Extract the (x, y) coordinate from the center of the cell holding the provided text.  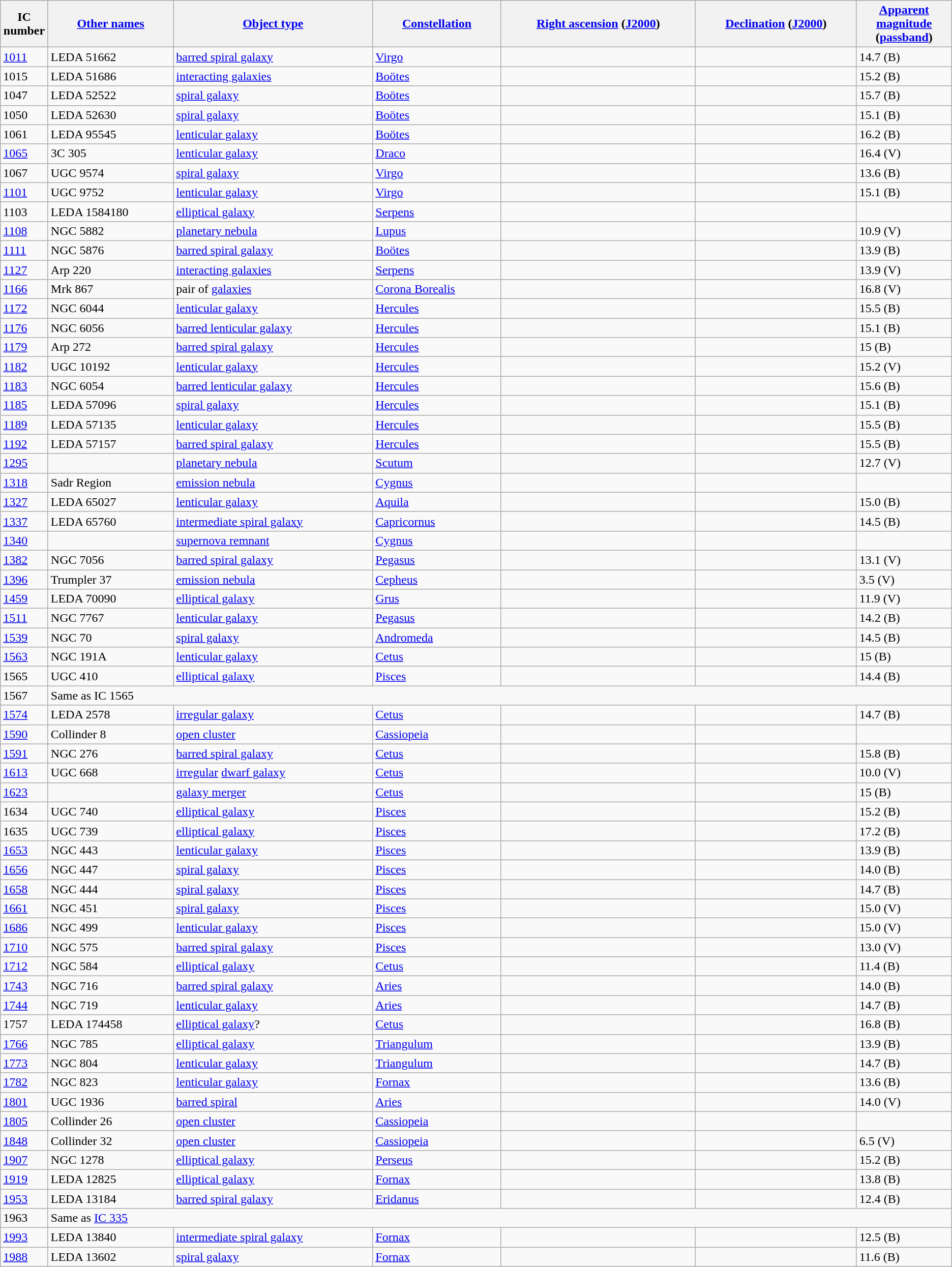
13.8 (B) (904, 1179)
1953 (24, 1198)
1963 (24, 1218)
1613 (24, 773)
Perseus (437, 1160)
Mrk 867 (111, 289)
1635 (24, 831)
1185 (24, 405)
NGC 823 (111, 1082)
barred spiral (273, 1102)
1801 (24, 1102)
NGC 7767 (111, 618)
1988 (24, 1257)
Capricornus (437, 521)
16.8 (V) (904, 289)
1590 (24, 734)
1653 (24, 850)
LEDA 65760 (111, 521)
11.4 (B) (904, 967)
UGC 739 (111, 831)
UGC 10192 (111, 367)
NGC 6056 (111, 328)
Aquila (437, 502)
1563 (24, 657)
IC number (24, 24)
1337 (24, 521)
1176 (24, 328)
NGC 444 (111, 889)
supernova remnant (273, 540)
1127 (24, 270)
1396 (24, 579)
1327 (24, 502)
1591 (24, 753)
UGC 668 (111, 773)
UGC 9574 (111, 173)
irregular dwarf galaxy (273, 773)
irregular galaxy (273, 715)
LEDA 13840 (111, 1238)
NGC 785 (111, 1044)
15.7 (B) (904, 96)
NGC 451 (111, 909)
16.4 (V) (904, 154)
12.4 (B) (904, 1198)
6.5 (V) (904, 1140)
13.0 (V) (904, 947)
16.8 (B) (904, 1024)
1848 (24, 1140)
UGC 740 (111, 811)
1015 (24, 76)
1340 (24, 540)
10.9 (V) (904, 231)
LEDA 12825 (111, 1179)
LEDA 51686 (111, 76)
Andromeda (437, 638)
17.2 (B) (904, 831)
LEDA 57096 (111, 405)
1539 (24, 638)
LEDA 52630 (111, 115)
NGC 276 (111, 753)
NGC 804 (111, 1063)
Lupus (437, 231)
Object type (273, 24)
1295 (24, 463)
NGC 716 (111, 986)
NGC 719 (111, 1005)
NGC 5882 (111, 231)
1658 (24, 889)
Apparent magnitude (passband) (904, 24)
1712 (24, 967)
Right ascension (J2000) (598, 24)
1743 (24, 986)
LEDA 57157 (111, 444)
Scutum (437, 463)
15.2 (V) (904, 367)
3.5 (V) (904, 579)
13.9 (V) (904, 270)
1166 (24, 289)
1919 (24, 1179)
LEDA 52522 (111, 96)
1108 (24, 231)
1634 (24, 811)
13.1 (V) (904, 560)
1192 (24, 444)
1179 (24, 347)
1907 (24, 1160)
12.5 (B) (904, 1238)
1511 (24, 618)
1565 (24, 676)
Eridanus (437, 1198)
1744 (24, 1005)
NGC 7056 (111, 560)
3C 305 (111, 154)
Same as IC 1565 (499, 696)
1050 (24, 115)
NGC 70 (111, 638)
1061 (24, 134)
NGC 6044 (111, 309)
14.2 (B) (904, 618)
1459 (24, 599)
1182 (24, 367)
1189 (24, 425)
LEDA 70090 (111, 599)
11.6 (B) (904, 1257)
1101 (24, 192)
12.7 (V) (904, 463)
1623 (24, 792)
Grus (437, 599)
1111 (24, 250)
LEDA 95545 (111, 134)
NGC 575 (111, 947)
1382 (24, 560)
Collinder 26 (111, 1121)
1047 (24, 96)
NGC 443 (111, 850)
15.6 (B) (904, 386)
LEDA 13602 (111, 1257)
1103 (24, 212)
1567 (24, 696)
NGC 499 (111, 928)
LEDA 57135 (111, 425)
Arp 272 (111, 347)
UGC 1936 (111, 1102)
1757 (24, 1024)
NGC 447 (111, 869)
1067 (24, 173)
1065 (24, 154)
pair of galaxies (273, 289)
NGC 191A (111, 657)
1766 (24, 1044)
15.8 (B) (904, 753)
1183 (24, 386)
LEDA 1584180 (111, 212)
Corona Borealis (437, 289)
Sadr Region (111, 482)
LEDA 2578 (111, 715)
elliptical galaxy? (273, 1024)
1805 (24, 1121)
Cepheus (437, 579)
14.4 (B) (904, 676)
galaxy merger (273, 792)
LEDA 65027 (111, 502)
Trumpler 37 (111, 579)
NGC 1278 (111, 1160)
NGC 584 (111, 967)
UGC 9752 (111, 192)
1574 (24, 715)
1782 (24, 1082)
LEDA 51662 (111, 57)
Declination (J2000) (776, 24)
Other names (111, 24)
NGC 6054 (111, 386)
Collinder 32 (111, 1140)
1656 (24, 869)
Collinder 8 (111, 734)
1011 (24, 57)
16.2 (B) (904, 134)
10.0 (V) (904, 773)
1318 (24, 482)
LEDA 13184 (111, 1198)
14.0 (V) (904, 1102)
15.0 (B) (904, 502)
1710 (24, 947)
Constellation (437, 24)
Arp 220 (111, 270)
1661 (24, 909)
NGC 5876 (111, 250)
LEDA 174458 (111, 1024)
UGC 410 (111, 676)
1172 (24, 309)
1993 (24, 1238)
1773 (24, 1063)
1686 (24, 928)
Same as IC 335 (499, 1218)
11.9 (V) (904, 599)
Draco (437, 154)
